Find where the given text appears and provide that cell's center as (X, Y) coordinate. 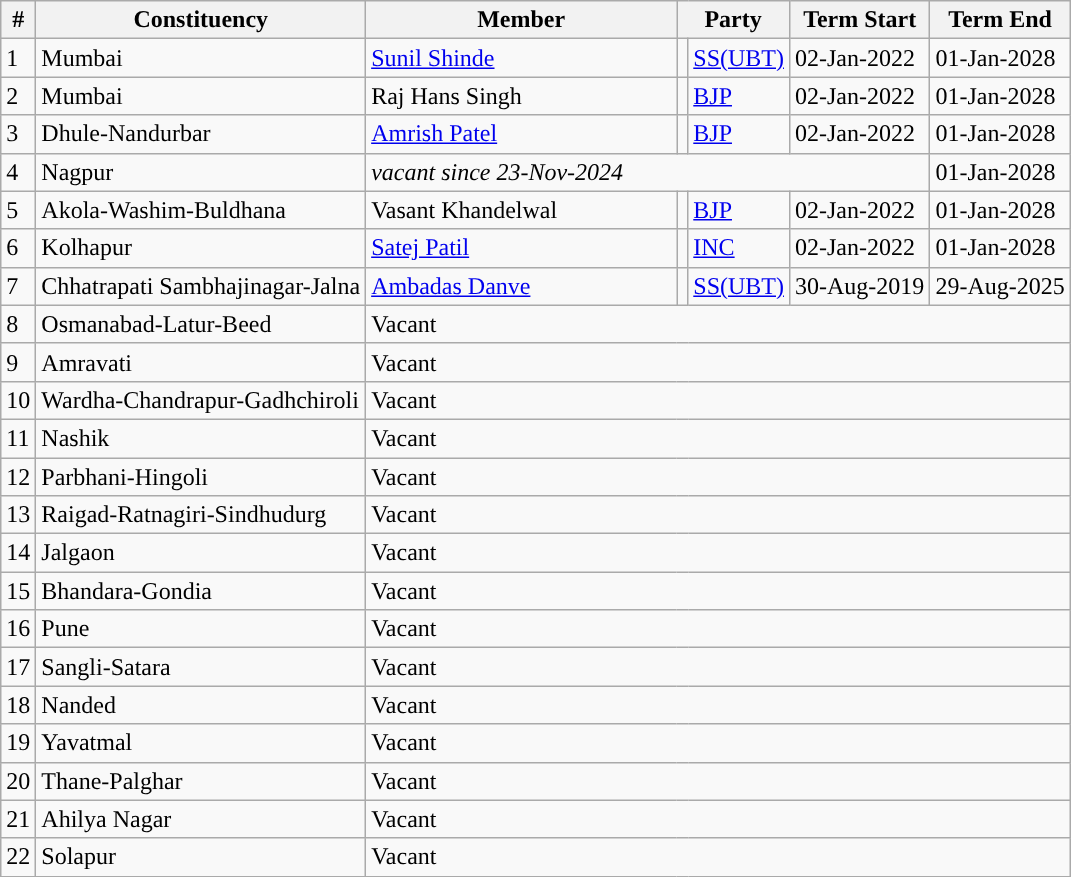
Party (734, 20)
10 (18, 400)
4 (18, 172)
12 (18, 477)
Thane-Palghar (201, 781)
Yavatmal (201, 743)
vacant since 23-Nov-2024 (648, 172)
Term End (1000, 20)
Akola-Washim-Buldhana (201, 210)
Raigad-Ratnagiri-Sindhudurg (201, 515)
INC (739, 248)
11 (18, 438)
2 (18, 96)
17 (18, 667)
3 (18, 134)
16 (18, 629)
# (18, 20)
Constituency (201, 20)
7 (18, 286)
Amravati (201, 362)
1 (18, 58)
21 (18, 819)
Vasant Khandelwal (522, 210)
Bhandara-Gondia (201, 591)
Chhatrapati Sambhajinagar-Jalna (201, 286)
Sangli-Satara (201, 667)
Amrish Patel (522, 134)
Kolhapur (201, 248)
22 (18, 857)
Raj Hans Singh (522, 96)
Nashik (201, 438)
9 (18, 362)
Term Start (859, 20)
Nanded (201, 705)
Parbhani-Hingoli (201, 477)
19 (18, 743)
Wardha-Chandrapur-Gadhchiroli (201, 400)
15 (18, 591)
20 (18, 781)
Osmanabad-Latur-Beed (201, 324)
Solapur (201, 857)
29-Aug-2025 (1000, 286)
Satej Patil (522, 248)
Nagpur (201, 172)
30-Aug-2019 (859, 286)
Dhule-Nandurbar (201, 134)
Pune (201, 629)
13 (18, 515)
6 (18, 248)
18 (18, 705)
8 (18, 324)
Ahilya Nagar (201, 819)
5 (18, 210)
Member (522, 20)
14 (18, 553)
Jalgaon (201, 553)
Sunil Shinde (522, 58)
Ambadas Danve (522, 286)
